From the cell containing the given text, extract its center point as (X, Y) coordinate. 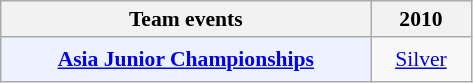
Silver (421, 60)
Team events (186, 19)
Asia Junior Championships (186, 60)
2010 (421, 19)
